From the cell containing the given text, extract its center point as (x, y) coordinate. 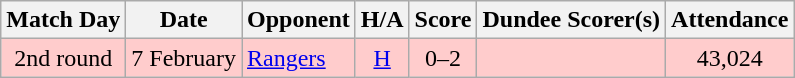
7 February (184, 58)
H (382, 58)
43,024 (730, 58)
2nd round (64, 58)
Rangers (299, 58)
Match Day (64, 20)
H/A (382, 20)
Dundee Scorer(s) (572, 20)
0–2 (443, 58)
Opponent (299, 20)
Score (443, 20)
Attendance (730, 20)
Date (184, 20)
